Identify which cell holds the provided text, then report its [X, Y] central coordinate. 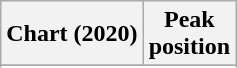
Peakposition [189, 34]
Chart (2020) [72, 34]
